Return [X, Y] of the center of cell containing provided text 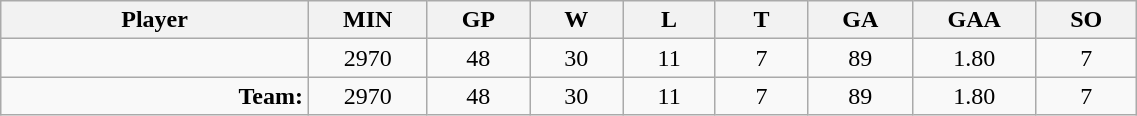
Player [155, 20]
GP [478, 20]
MIN [368, 20]
L [669, 20]
GAA [974, 20]
GA [860, 20]
T [761, 20]
Team: [155, 96]
W [576, 20]
SO [1086, 20]
